Pinpoint the cell where the given text exists, returning its (x, y) midpoint coordinate. 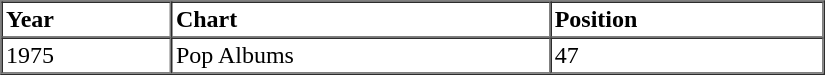
Chart (360, 20)
1975 (87, 56)
Pop Albums (360, 56)
47 (686, 56)
Position (686, 20)
Year (87, 20)
